Search for the cell housing the specified text and yield its [x, y] center coordinate. 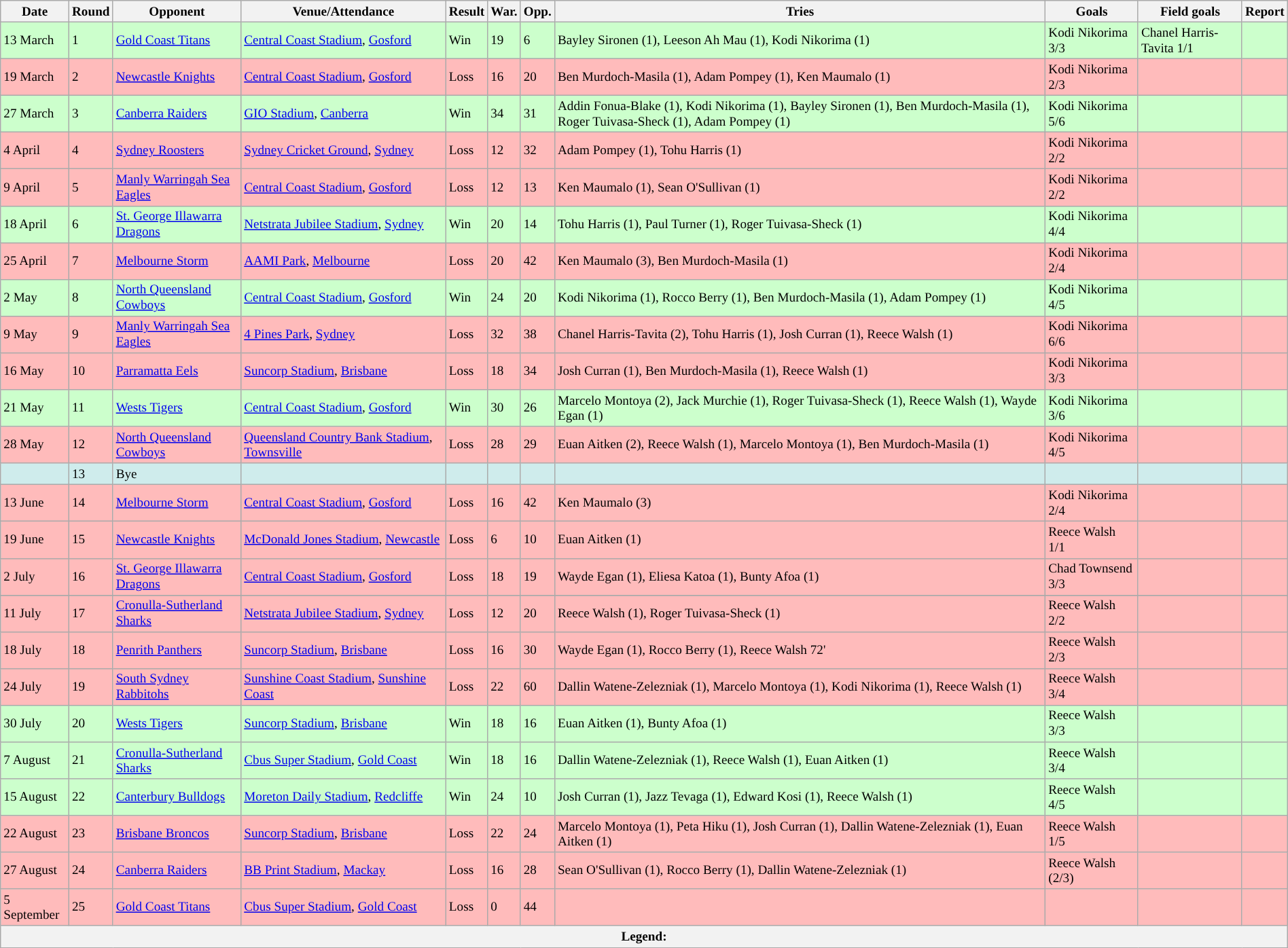
23 [91, 834]
13 June [35, 503]
0 [504, 907]
Tries [800, 12]
4 [91, 151]
Marcelo Montoya (2), Jack Murchie (1), Roger Tuivasa-Sheck (1), Reece Walsh (1), Wayde Egan (1) [800, 408]
27 March [35, 113]
7 August [35, 760]
11 [91, 408]
BB Print Stadium, Mackay [344, 871]
26 [537, 408]
Bayley Sironen (1), Leeson Ah Mau (1), Kodi Nikorima (1) [800, 40]
Wayde Egan (1), Rocco Berry (1), Reece Walsh 72' [800, 650]
Kodi Nikorima 2/3 [1092, 77]
Reece Walsh (1), Roger Tuivasa-Sheck (1) [800, 613]
Tohu Harris (1), Paul Turner (1), Roger Tuivasa-Sheck (1) [800, 224]
War. [504, 12]
Ken Maumalo (3) [800, 503]
21 [91, 760]
4 April [35, 151]
Euan Aitken (1) [800, 540]
Brisbane Broncos [177, 834]
29 [537, 445]
24 July [35, 687]
McDonald Jones Stadium, Newcastle [344, 540]
31 [537, 113]
7 [91, 261]
4 Pines Park, Sydney [344, 334]
Marcelo Montoya (1), Peta Hiku (1), Josh Curran (1), Dallin Watene-Zelezniak (1), Euan Aitken (1) [800, 834]
Reece Walsh 2/3 [1092, 650]
Dallin Watene-Zelezniak (1), Marcelo Montoya (1), Kodi Nikorima (1), Reece Walsh (1) [800, 687]
Euan Aitken (2), Reece Walsh (1), Marcelo Montoya (1), Ben Murdoch-Masila (1) [800, 445]
Ben Murdoch-Masila (1), Adam Pompey (1), Ken Maumalo (1) [800, 77]
13 March [35, 40]
Chad Townsend 3/3 [1092, 577]
Sydney Cricket Ground, Sydney [344, 151]
Euan Aitken (1), Bunty Afoa (1) [800, 723]
Field goals [1190, 12]
Report [1265, 12]
9 [91, 334]
11 July [35, 613]
Chanel Harris-Tavita (2), Tohu Harris (1), Josh Curran (1), Reece Walsh (1) [800, 334]
Sydney Roosters [177, 151]
Sean O'Sullivan (1), Rocco Berry (1), Dallin Watene-Zelezniak (1) [800, 871]
5 [91, 187]
Queensland Country Bank Stadium, Townsville [344, 445]
16 May [35, 371]
1 [91, 40]
Kodi Nikorima 5/6 [1092, 113]
Goals [1092, 12]
Addin Fonua-Blake (1), Kodi Nikorima (1), Bayley Sironen (1), Ben Murdoch-Masila (1), Roger Tuivasa-Sheck (1), Adam Pompey (1) [800, 113]
GIO Stadium, Canberra [344, 113]
Date [35, 12]
Legend: [644, 936]
28 May [35, 445]
18 April [35, 224]
Result [466, 12]
South Sydney Rabbitohs [177, 687]
Josh Curran (1), Jazz Tevaga (1), Edward Kosi (1), Reece Walsh (1) [800, 797]
Parramatta Eels [177, 371]
Kodi Nikorima 6/6 [1092, 334]
Penrith Panthers [177, 650]
21 May [35, 408]
19 March [35, 77]
22 August [35, 834]
9 April [35, 187]
Kodi Nikorima (1), Rocco Berry (1), Ben Murdoch-Masila (1), Adam Pompey (1) [800, 297]
18 July [35, 650]
Round [91, 12]
25 [91, 907]
Canterbury Bulldogs [177, 797]
Bye [177, 474]
8 [91, 297]
5 September [35, 907]
2 [91, 77]
Venue/Attendance [344, 12]
Reece Walsh (2/3) [1092, 871]
Moreton Daily Stadium, Redcliffe [344, 797]
Ken Maumalo (3), Ben Murdoch-Masila (1) [800, 261]
Chanel Harris-Tavita 1/1 [1190, 40]
Josh Curran (1), Ben Murdoch-Masila (1), Reece Walsh (1) [800, 371]
Dallin Watene-Zelezniak (1), Reece Walsh (1), Euan Aitken (1) [800, 760]
Opp. [537, 12]
30 July [35, 723]
27 August [35, 871]
Kodi Nikorima 3/6 [1092, 408]
Sunshine Coast Stadium, Sunshine Coast [344, 687]
19 June [35, 540]
Adam Pompey (1), Tohu Harris (1) [800, 151]
15 [91, 540]
Opponent [177, 12]
Reece Walsh 1/1 [1092, 540]
Reece Walsh 4/5 [1092, 797]
3 [91, 113]
Ken Maumalo (1), Sean O'Sullivan (1) [800, 187]
60 [537, 687]
Reece Walsh 1/5 [1092, 834]
9 May [35, 334]
Wayde Egan (1), Eliesa Katoa (1), Bunty Afoa (1) [800, 577]
Reece Walsh 2/2 [1092, 613]
15 August [35, 797]
2 July [35, 577]
38 [537, 334]
2 May [35, 297]
Reece Walsh 3/3 [1092, 723]
25 April [35, 261]
17 [91, 613]
AAMI Park, Melbourne [344, 261]
Kodi Nikorima 4/4 [1092, 224]
44 [537, 907]
